Search for the cell housing the specified text and yield its (X, Y) center coordinate. 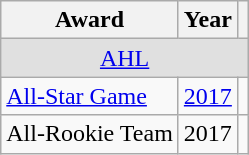
All-Rookie Team (90, 134)
Year (208, 20)
Award (90, 20)
AHL (125, 58)
All-Star Game (90, 96)
